Determine the (X, Y) coordinate at the center of the cell enclosing the given text.  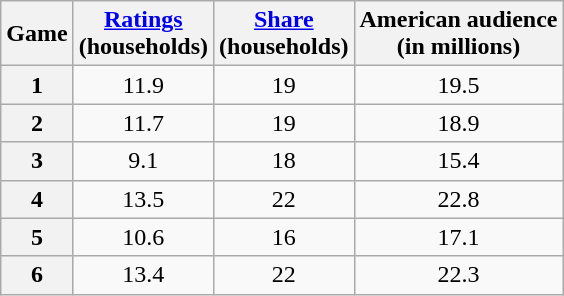
Ratings(households) (143, 34)
22.8 (458, 199)
2 (37, 123)
10.6 (143, 237)
18.9 (458, 123)
3 (37, 161)
22.3 (458, 275)
11.7 (143, 123)
19.5 (458, 85)
13.4 (143, 275)
American audience(in millions) (458, 34)
18 (284, 161)
4 (37, 199)
Game (37, 34)
13.5 (143, 199)
5 (37, 237)
Share(households) (284, 34)
17.1 (458, 237)
16 (284, 237)
1 (37, 85)
15.4 (458, 161)
6 (37, 275)
9.1 (143, 161)
11.9 (143, 85)
